Detect which cell encompasses the target text, then output its [x, y] center coordinate. 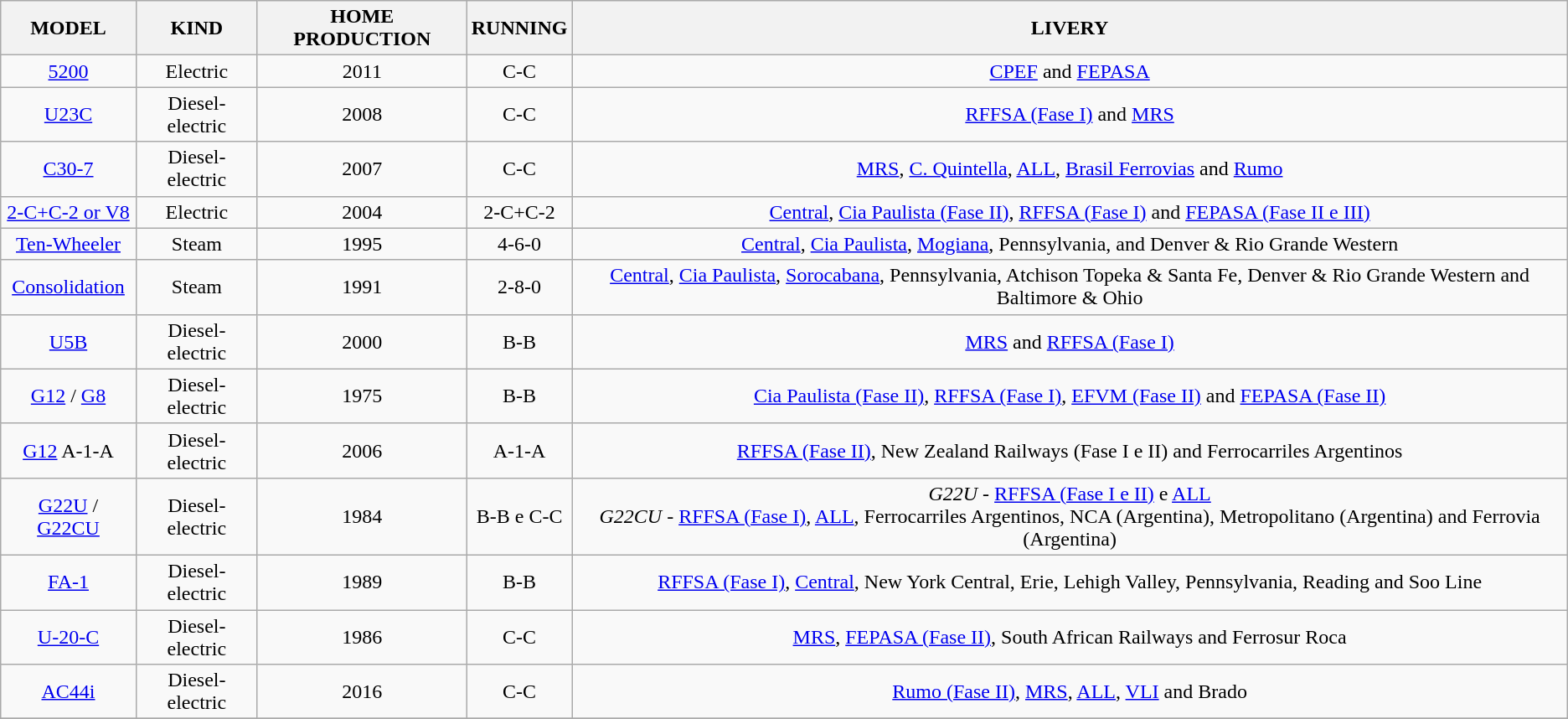
HOME PRODUCTION [362, 28]
LIVERY [1070, 28]
1984 [362, 516]
1991 [362, 287]
2011 [362, 71]
2-8-0 [519, 287]
2006 [362, 451]
KIND [196, 28]
U-20-C [69, 637]
Ten-Wheeler [69, 244]
U5B [69, 342]
1975 [362, 396]
2004 [362, 212]
2007 [362, 169]
2008 [362, 114]
CPEF and FEPASA [1070, 71]
MRS, C. Quintella, ALL, Brasil Ferrovias and Rumo [1070, 169]
2-C+C-2 [519, 212]
RFFSA (Fase I) and MRS [1070, 114]
2016 [362, 692]
B-B e C-C [519, 516]
G12 A-1-A [69, 451]
Central, Cia Paulista (Fase II), RFFSA (Fase I) and FEPASA (Fase II e III) [1070, 212]
A-1-A [519, 451]
MODEL [69, 28]
Central, Cia Paulista, Mogiana, Pennsylvania, and Denver & Rio Grande Western [1070, 244]
1995 [362, 244]
FA-1 [69, 582]
1989 [362, 582]
MRS, FEPASA (Fase II), South African Railways and Ferrosur Roca [1070, 637]
2000 [362, 342]
G22U / G22CU [69, 516]
RUNNING [519, 28]
G12 / G8 [69, 396]
U23C [69, 114]
RFFSA (Fase I), Central, New York Central, Erie, Lehigh Valley, Pennsylvania, Reading and Soo Line [1070, 582]
5200 [69, 71]
MRS and RFFSA (Fase I) [1070, 342]
Rumo (Fase II), MRS, ALL, VLI and Brado [1070, 692]
4-6-0 [519, 244]
1986 [362, 637]
2-C+C-2 or V8 [69, 212]
Consolidation [69, 287]
AC44i [69, 692]
C30-7 [69, 169]
RFFSA (Fase II), New Zealand Railways (Fase I e II) and Ferrocarriles Argentinos [1070, 451]
Central, Cia Paulista, Sorocabana, Pennsylvania, Atchison Topeka & Santa Fe, Denver & Rio Grande Western and Baltimore & Ohio [1070, 287]
Cia Paulista (Fase II), RFFSA (Fase I), EFVM (Fase II) and FEPASA (Fase II) [1070, 396]
